Provide the (X, Y) coordinate of the cell's center where the given text is located.  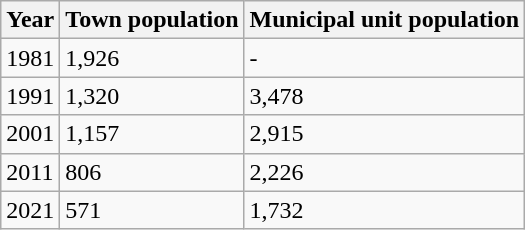
2021 (30, 210)
1981 (30, 58)
806 (152, 172)
Year (30, 20)
2,226 (384, 172)
2011 (30, 172)
1991 (30, 96)
1,157 (152, 134)
2,915 (384, 134)
1,320 (152, 96)
1,926 (152, 58)
Municipal unit population (384, 20)
3,478 (384, 96)
Town population (152, 20)
2001 (30, 134)
- (384, 58)
1,732 (384, 210)
571 (152, 210)
